Detect which cell encompasses the target text, then output its [X, Y] center coordinate. 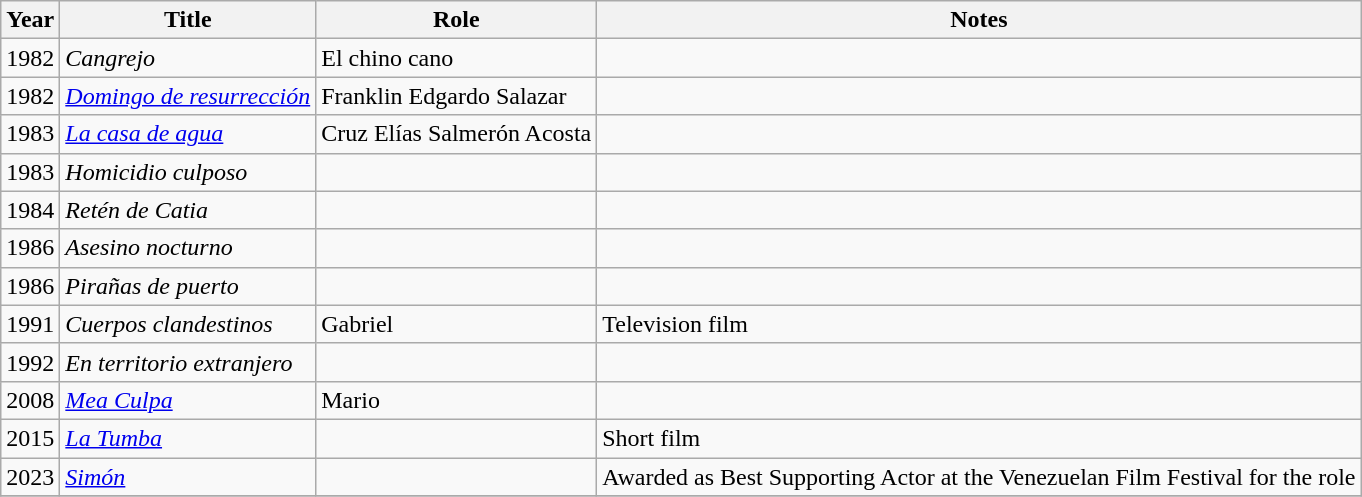
Simón [188, 477]
Cuerpos clandestinos [188, 324]
Mario [456, 400]
Homicidio culposo [188, 172]
Cangrejo [188, 58]
El chino cano [456, 58]
1992 [30, 362]
Role [456, 20]
1991 [30, 324]
2008 [30, 400]
En territorio extranjero [188, 362]
Cruz Elías Salmerón Acosta [456, 134]
Domingo de resurrección [188, 96]
Gabriel [456, 324]
La Tumba [188, 438]
2023 [30, 477]
Asesino nocturno [188, 248]
Year [30, 20]
1984 [30, 210]
Mea Culpa [188, 400]
Franklin Edgardo Salazar [456, 96]
Pirañas de puerto [188, 286]
Title [188, 20]
2015 [30, 438]
Short film [979, 438]
Awarded as Best Supporting Actor at the Venezuelan Film Festival for the role [979, 477]
Retén de Catia [188, 210]
La casa de agua [188, 134]
Notes [979, 20]
Television film [979, 324]
